Determine the [X, Y] coordinate at the center of the cell enclosing the given text.  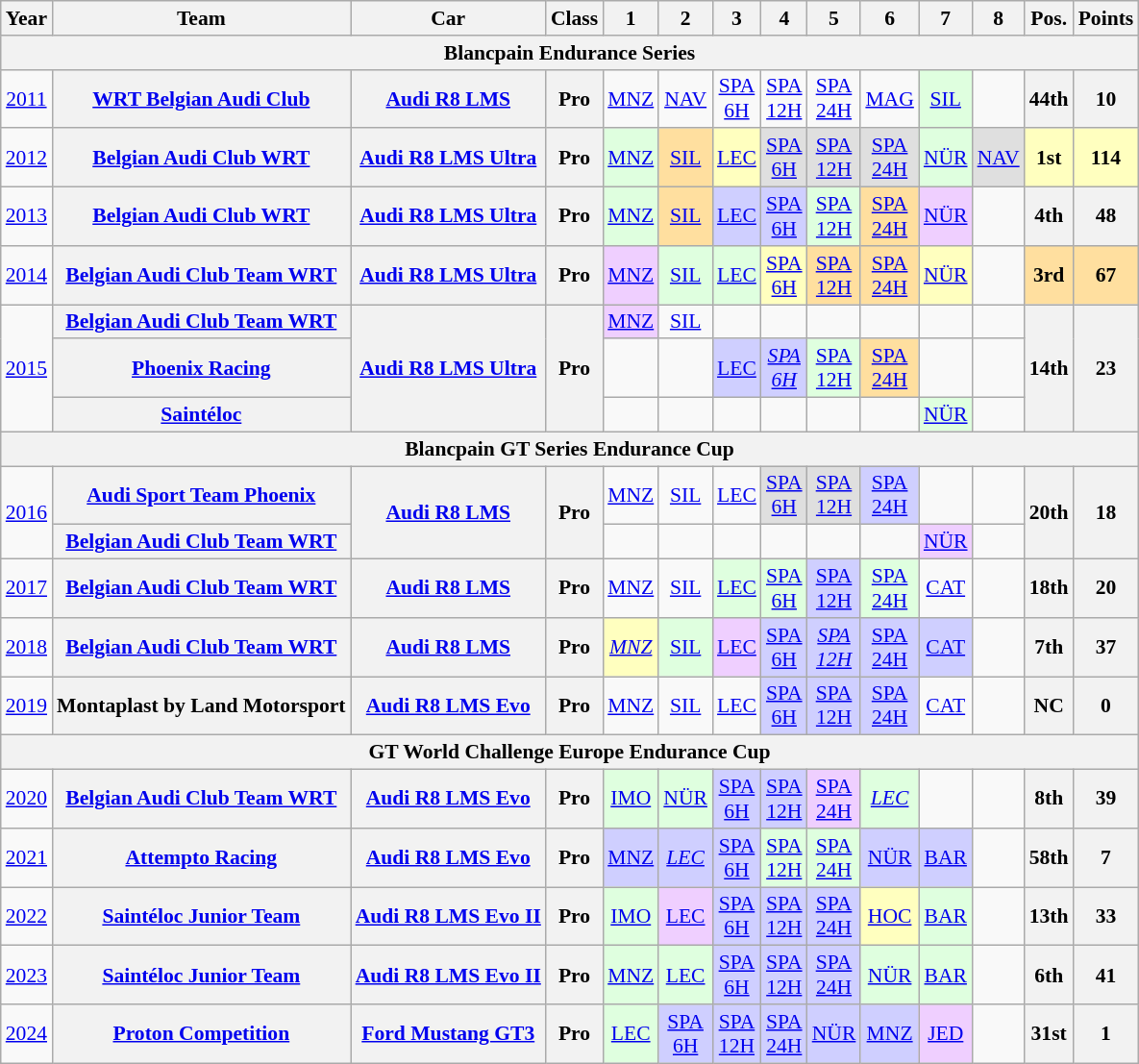
4 [784, 18]
13th [1050, 917]
23 [1106, 368]
JED [946, 1034]
20th [1050, 513]
18 [1106, 513]
Blancpain Endurance Series [570, 53]
2017 [27, 588]
2011 [27, 98]
2020 [27, 800]
2016 [27, 513]
7th [1050, 648]
2018 [27, 648]
2 [685, 18]
Montaplast by Land Motorsport [202, 705]
NC [1050, 705]
1st [1050, 158]
2014 [27, 275]
Blancpain GT Series Endurance Cup [570, 449]
41 [1106, 975]
3 [736, 18]
Year [27, 18]
2019 [27, 705]
3rd [1050, 275]
14th [1050, 368]
Class [575, 18]
2012 [27, 158]
10 [1106, 98]
Points [1106, 18]
18th [1050, 588]
4th [1050, 217]
Saintéloc [202, 415]
HOC [890, 917]
2021 [27, 857]
Team [202, 18]
GT World Challenge Europe Endurance Cup [570, 753]
39 [1106, 800]
114 [1106, 158]
Attempto Racing [202, 857]
5 [834, 18]
67 [1106, 275]
Car [448, 18]
2023 [27, 975]
MAG [890, 98]
31st [1050, 1034]
8th [1050, 800]
6 [890, 18]
0 [1106, 705]
20 [1106, 588]
Audi Sport Team Phoenix [202, 496]
2013 [27, 217]
Proton Competition [202, 1034]
8 [999, 18]
Phoenix Racing [202, 369]
WRT Belgian Audi Club [202, 98]
6th [1050, 975]
Ford Mustang GT3 [448, 1034]
2015 [27, 368]
2024 [27, 1034]
33 [1106, 917]
58th [1050, 857]
44th [1050, 98]
Pos. [1050, 18]
48 [1106, 217]
37 [1106, 648]
2022 [27, 917]
